Detect which cell encompasses the target text, then output its (X, Y) center coordinate. 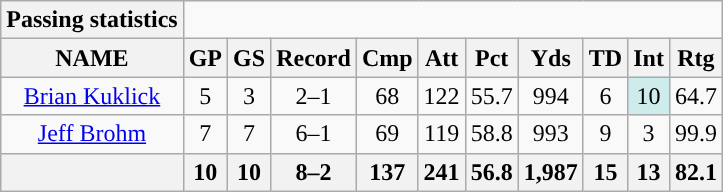
68 (387, 96)
64.7 (696, 96)
GS (250, 58)
1,987 (550, 172)
GP (205, 58)
6–1 (314, 134)
Cmp (387, 58)
993 (550, 134)
241 (442, 172)
8–2 (314, 172)
2–1 (314, 96)
82.1 (696, 172)
6 (605, 96)
13 (649, 172)
99.9 (696, 134)
15 (605, 172)
Rtg (696, 58)
Jeff Brohm (92, 134)
9 (605, 134)
Int (649, 58)
58.8 (492, 134)
119 (442, 134)
NAME (92, 58)
69 (387, 134)
Passing statistics (92, 20)
Pct (492, 58)
Att (442, 58)
5 (205, 96)
Yds (550, 58)
Record (314, 58)
Brian Kuklick (92, 96)
TD (605, 58)
122 (442, 96)
55.7 (492, 96)
137 (387, 172)
56.8 (492, 172)
994 (550, 96)
